Provide the [x, y] coordinate of the cell's center where the given text is located.  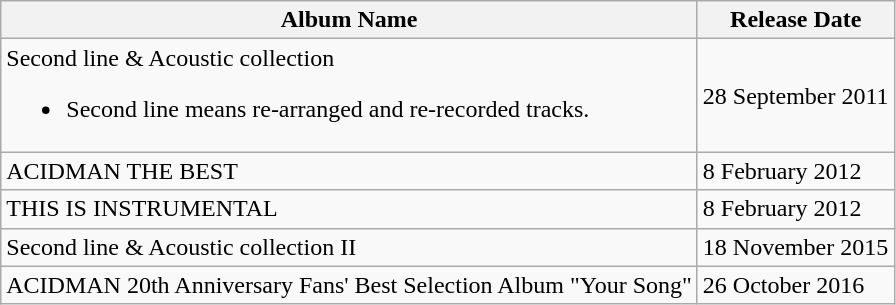
Album Name [350, 20]
28 September 2011 [796, 96]
Second line & Acoustic collectionSecond line means re-arranged and re-recorded tracks. [350, 96]
Second line & Acoustic collection II [350, 247]
ACIDMAN 20th Anniversary Fans' Best Selection Album "Your Song" [350, 285]
ACIDMAN THE BEST [350, 171]
18 November 2015 [796, 247]
THIS IS INSTRUMENTAL [350, 209]
Release Date [796, 20]
26 October 2016 [796, 285]
